From the cell containing the given text, extract its center point as [X, Y] coordinate. 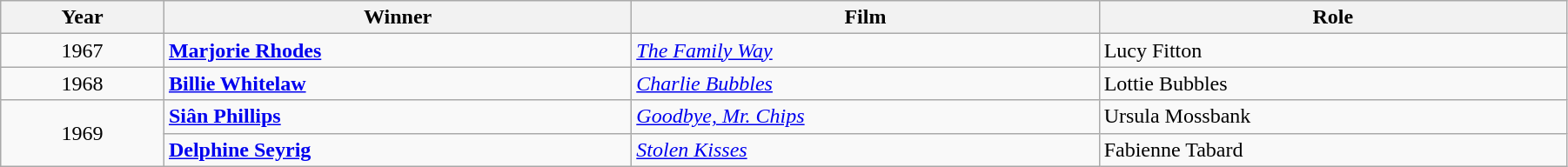
Siân Phillips [397, 117]
The Family Way [865, 50]
Lucy Fitton [1333, 50]
Goodbye, Mr. Chips [865, 117]
1968 [83, 83]
Ursula Mossbank [1333, 117]
Delphine Seyrig [397, 150]
Billie Whitelaw [397, 83]
Fabienne Tabard [1333, 150]
1969 [83, 133]
1967 [83, 50]
Lottie Bubbles [1333, 83]
Role [1333, 17]
Charlie Bubbles [865, 83]
Year [83, 17]
Marjorie Rhodes [397, 50]
Stolen Kisses [865, 150]
Winner [397, 17]
Film [865, 17]
